Detect which cell encompasses the target text, then output its [x, y] center coordinate. 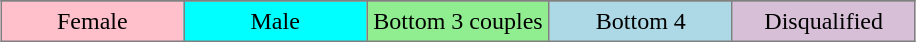
Disqualified [824, 21]
Bottom 3 couples [458, 21]
Female [92, 21]
Male [276, 21]
Bottom 4 [640, 21]
